Scan for the cell matching the given text and deliver its (X, Y) coordinate at center. 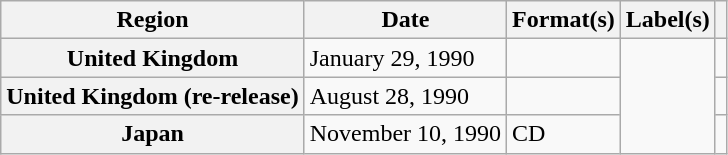
United Kingdom (re-release) (152, 96)
CD (564, 134)
January 29, 1990 (405, 58)
November 10, 1990 (405, 134)
Region (152, 20)
Date (405, 20)
United Kingdom (152, 58)
August 28, 1990 (405, 96)
Format(s) (564, 20)
Japan (152, 134)
Label(s) (668, 20)
